Determine the (X, Y) coordinate at the center of the cell enclosing the given text.  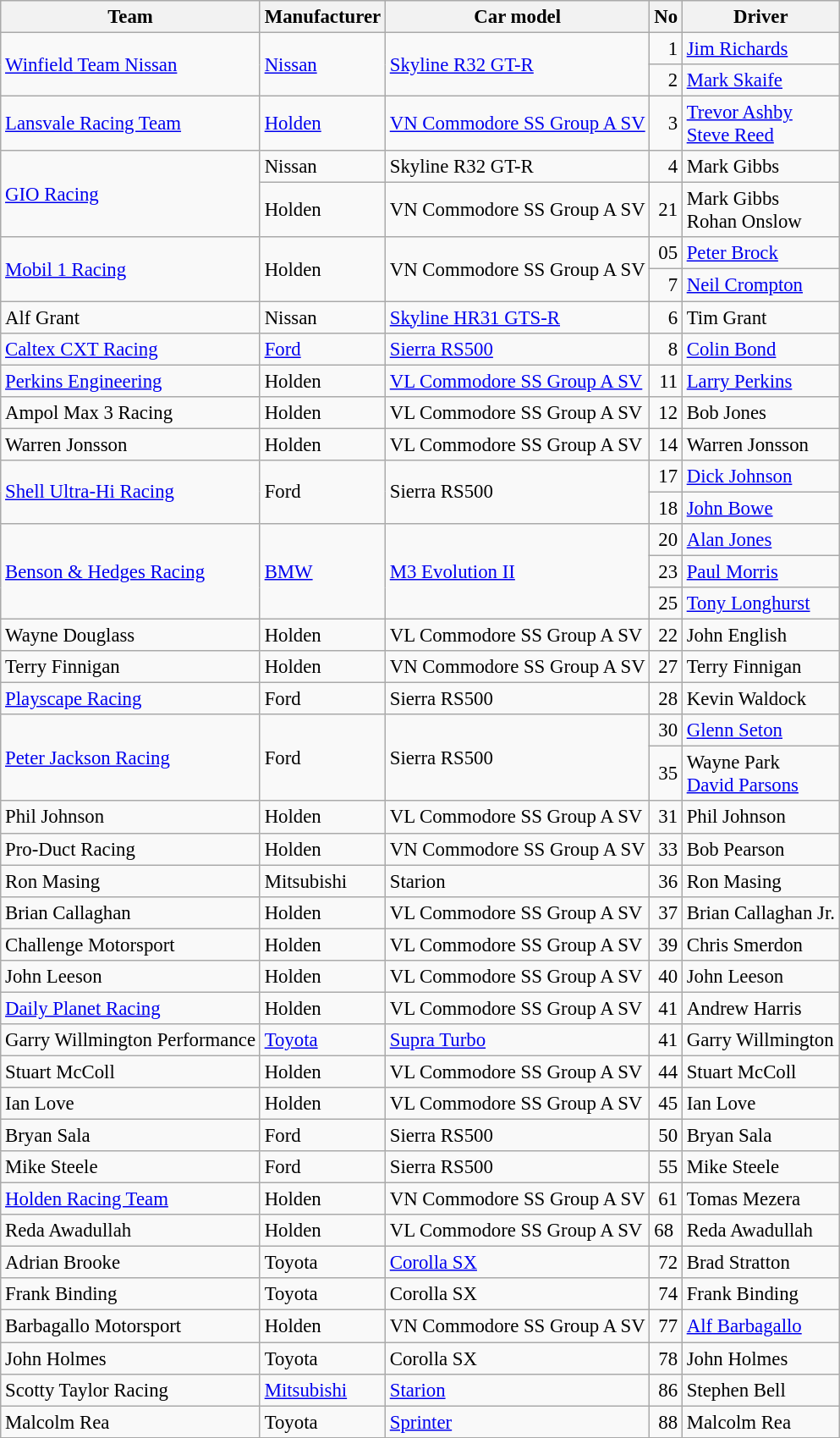
No (666, 17)
Andrew Harris (760, 1008)
50 (666, 1136)
Jim Richards (760, 49)
45 (666, 1104)
Tony Longhurst (760, 603)
John English (760, 636)
Manufacturer (322, 17)
Shell Ultra-Hi Racing (130, 493)
Neil Crompton (760, 285)
55 (666, 1167)
Caltex CXT Racing (130, 349)
17 (666, 477)
44 (666, 1072)
Brad Stratton (760, 1263)
68 (666, 1231)
37 (666, 912)
Kevin Waldock (760, 699)
Benson & Hedges Racing (130, 572)
3 (666, 124)
39 (666, 945)
Trevor Ashby Steve Reed (760, 124)
Bob Pearson (760, 849)
18 (666, 508)
88 (666, 1422)
Lansvale Racing Team (130, 124)
77 (666, 1326)
Daily Planet Racing (130, 1008)
61 (666, 1199)
21 (666, 210)
Bob Jones (760, 412)
72 (666, 1263)
Mobil 1 Racing (130, 269)
Driver (760, 17)
33 (666, 849)
35 (666, 774)
Alf Grant (130, 317)
Brian Callaghan (130, 912)
Barbagallo Motorsport (130, 1326)
6 (666, 317)
Playscape Racing (130, 699)
11 (666, 381)
Alf Barbagallo (760, 1326)
Mark Gibbs Rohan Onslow (760, 210)
Tomas Mezera (760, 1199)
78 (666, 1358)
Sprinter (517, 1422)
31 (666, 818)
Ampol Max 3 Racing (130, 412)
Mark Gibbs (760, 167)
Adrian Brooke (130, 1263)
John Bowe (760, 508)
23 (666, 571)
Holden Racing Team (130, 1199)
8 (666, 349)
1 (666, 49)
Perkins Engineering (130, 381)
Skyline HR31 GTS-R (517, 317)
M3 Evolution II (517, 572)
Peter Brock (760, 253)
Brian Callaghan Jr. (760, 912)
Chris Smerdon (760, 945)
20 (666, 540)
GIO Racing (130, 194)
74 (666, 1294)
7 (666, 285)
Winfield Team Nissan (130, 64)
40 (666, 977)
05 (666, 253)
25 (666, 603)
36 (666, 881)
4 (666, 167)
Pro-Duct Racing (130, 849)
12 (666, 412)
Larry Perkins (760, 381)
BMW (322, 572)
Supra Turbo (517, 1040)
22 (666, 636)
Stephen Bell (760, 1390)
Alan Jones (760, 540)
Wayne Douglass (130, 636)
Colin Bond (760, 349)
86 (666, 1390)
Wayne Park David Parsons (760, 774)
2 (666, 80)
Car model (517, 17)
30 (666, 730)
Mark Skaife (760, 80)
14 (666, 444)
Garry Willmington (760, 1040)
Challenge Motorsport (130, 945)
Paul Morris (760, 571)
Tim Grant (760, 317)
27 (666, 667)
Dick Johnson (760, 477)
Team (130, 17)
Glenn Seton (760, 730)
28 (666, 699)
Scotty Taylor Racing (130, 1390)
Garry Willmington Performance (130, 1040)
Peter Jackson Racing (130, 758)
